Detect which cell encompasses the target text, then output its [x, y] center coordinate. 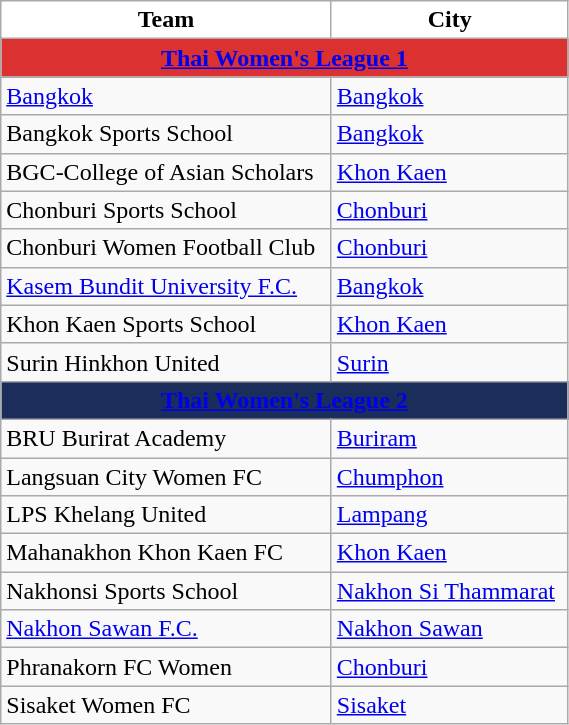
Langsuan City Women FC [166, 477]
Chonburi Sports School [166, 210]
Bangkok Sports School [166, 134]
Nakhonsi Sports School [166, 591]
BRU Burirat Academy [166, 438]
Mahanakhon Khon Kaen FC [166, 553]
Thai Women's League 2 [284, 400]
Chumphon [450, 477]
Phranakorn FC Women [166, 667]
LPS Khelang United [166, 515]
Surin Hinkhon United [166, 362]
Chonburi Women Football Club [166, 248]
Khon Kaen Sports School [166, 324]
Nakhon Sawan F.C. [166, 629]
Buriram [450, 438]
Kasem Bundit University F.C. [166, 286]
Nakhon Sawan [450, 629]
City [450, 20]
Team [166, 20]
Thai Women's League 1 [284, 58]
Surin [450, 362]
Lampang [450, 515]
BGC-College of Asian Scholars [166, 172]
Sisaket Women FC [166, 705]
Sisaket [450, 705]
Nakhon Si Thammarat [450, 591]
